From the cell containing the given text, extract its center point as (x, y) coordinate. 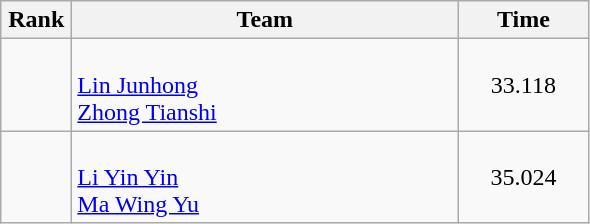
Lin JunhongZhong Tianshi (265, 85)
Team (265, 20)
Time (524, 20)
35.024 (524, 177)
Rank (36, 20)
Li Yin YinMa Wing Yu (265, 177)
33.118 (524, 85)
